Find where the given text appears and provide that cell's center as [X, Y] coordinate. 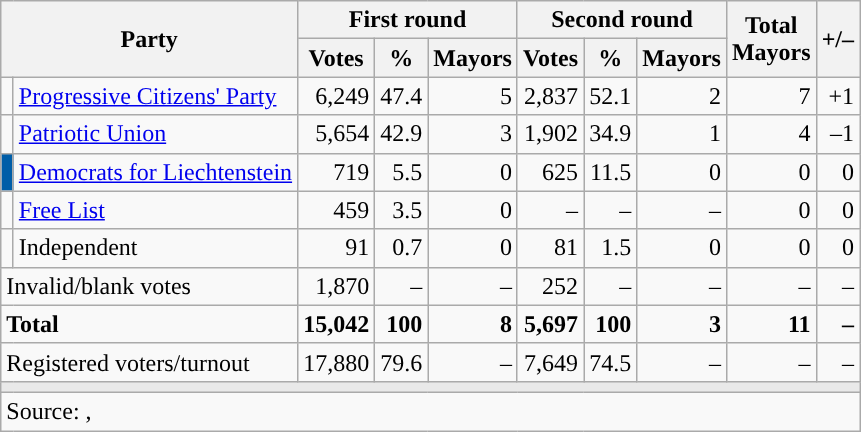
+/– [838, 39]
First round [408, 20]
8 [473, 324]
Source: , [430, 411]
0.7 [402, 248]
Free List [155, 210]
47.4 [402, 96]
81 [550, 248]
79.6 [402, 362]
5.5 [402, 172]
7,649 [550, 362]
5,697 [550, 324]
74.5 [610, 362]
52.1 [610, 96]
7 [771, 96]
15,042 [336, 324]
Independent [155, 248]
Total [150, 324]
Democrats for Liechtenstein [155, 172]
91 [336, 248]
Patriotic Union [155, 134]
Party [150, 39]
2 [682, 96]
Second round [622, 20]
Progressive Citizens' Party [155, 96]
5,654 [336, 134]
Registered voters/turnout [150, 362]
1 [682, 134]
1,870 [336, 286]
42.9 [402, 134]
17,880 [336, 362]
5 [473, 96]
719 [336, 172]
11 [771, 324]
TotalMayors [771, 39]
1,902 [550, 134]
6,249 [336, 96]
4 [771, 134]
34.9 [610, 134]
459 [336, 210]
1.5 [610, 248]
3.5 [402, 210]
252 [550, 286]
+1 [838, 96]
625 [550, 172]
11.5 [610, 172]
2,837 [550, 96]
Invalid/blank votes [150, 286]
–1 [838, 134]
